Scan for the cell matching the given text and deliver its [X, Y] coordinate at center. 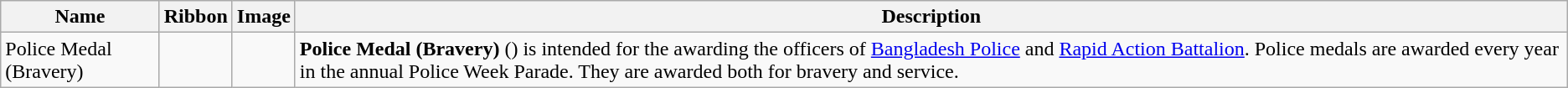
Description [931, 17]
Ribbon [196, 17]
Name [80, 17]
Image [263, 17]
Police Medal (Bravery) [80, 60]
